Return [x, y] of the center of cell containing provided text 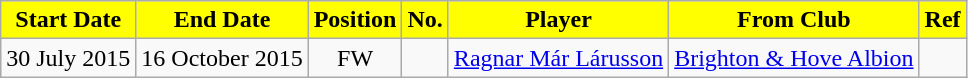
Start Date [68, 20]
16 October 2015 [222, 58]
30 July 2015 [68, 58]
Brighton & Hove Albion [794, 58]
From Club [794, 20]
Ref [942, 20]
Ragnar Már Lárusson [558, 58]
End Date [222, 20]
Position [355, 20]
Player [558, 20]
No. [425, 20]
FW [355, 58]
